Extract the [X, Y] coordinate from the center of the cell holding the provided text.  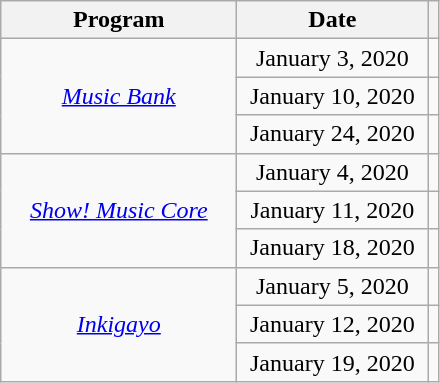
Date [332, 20]
January 4, 2020 [332, 172]
January 3, 2020 [332, 58]
January 12, 2020 [332, 324]
January 19, 2020 [332, 362]
Music Bank [119, 96]
January 18, 2020 [332, 248]
January 5, 2020 [332, 286]
Show! Music Core [119, 210]
January 24, 2020 [332, 134]
Program [119, 20]
January 11, 2020 [332, 210]
January 10, 2020 [332, 96]
Inkigayo [119, 324]
